Capture the cell that displays the provided text and extract its (x, y) central coordinate. 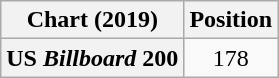
Position (231, 20)
Chart (2019) (92, 20)
US Billboard 200 (92, 58)
178 (231, 58)
